Identify which cell holds the provided text, then report its [X, Y] central coordinate. 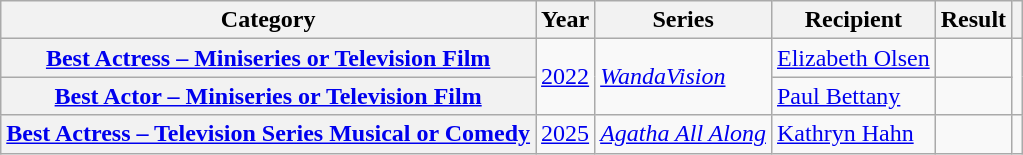
Series [684, 20]
Year [566, 20]
Category [268, 20]
Kathryn Hahn [853, 134]
Best Actress – Miniseries or Television Film [268, 58]
Recipient [853, 20]
Agatha All Along [684, 134]
WandaVision [684, 77]
Result [973, 20]
2025 [566, 134]
Elizabeth Olsen [853, 58]
Paul Bettany [853, 96]
Best Actor – Miniseries or Television Film [268, 96]
Best Actress – Television Series Musical or Comedy [268, 134]
2022 [566, 77]
